Determine the [X, Y] coordinate at the center of the cell enclosing the given text.  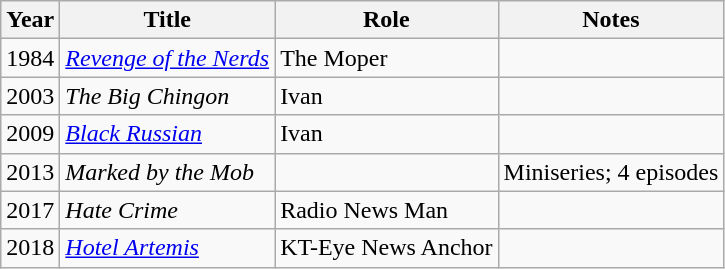
Marked by the Mob [168, 172]
Black Russian [168, 134]
Hate Crime [168, 210]
Role [386, 20]
1984 [30, 58]
The Big Chingon [168, 96]
KT-Eye News Anchor [386, 248]
Title [168, 20]
The Moper [386, 58]
2018 [30, 248]
2009 [30, 134]
2003 [30, 96]
2017 [30, 210]
Notes [611, 20]
Year [30, 20]
Radio News Man [386, 210]
Hotel Artemis [168, 248]
2013 [30, 172]
Revenge of the Nerds [168, 58]
Miniseries; 4 episodes [611, 172]
